Detect which cell encompasses the target text, then output its (x, y) center coordinate. 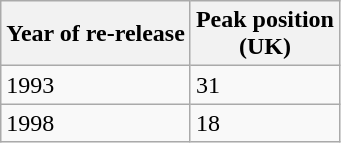
18 (264, 123)
Peak position(UK) (264, 34)
Year of re-release (96, 34)
1998 (96, 123)
1993 (96, 85)
31 (264, 85)
